For the text-containing cell, return its midpoint in (X, Y) coordinate format. 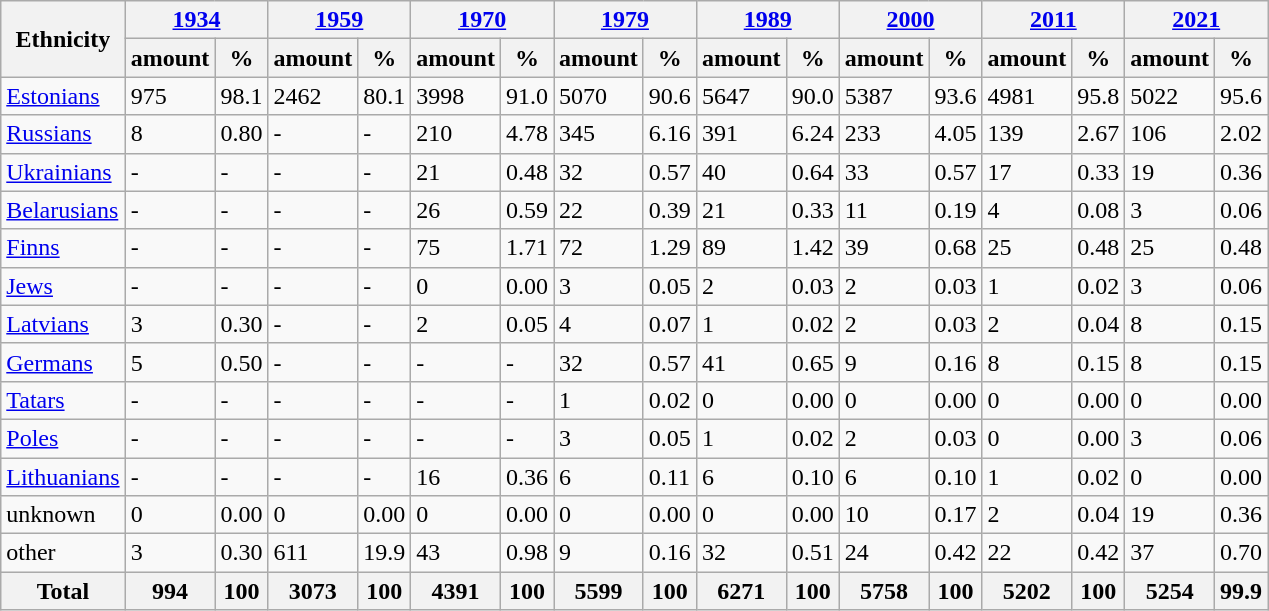
Russians (63, 134)
Ukrainians (63, 172)
0.11 (670, 477)
0.80 (242, 134)
Germans (63, 362)
0.07 (670, 324)
994 (170, 591)
0.64 (812, 172)
4.05 (956, 134)
33 (884, 172)
4.78 (526, 134)
5070 (599, 96)
39 (884, 248)
90.6 (670, 96)
19.9 (384, 553)
3073 (313, 591)
43 (456, 553)
210 (456, 134)
5202 (1027, 591)
1989 (768, 20)
41 (741, 362)
93.6 (956, 96)
5647 (741, 96)
2.67 (1098, 134)
0.65 (812, 362)
24 (884, 553)
90.0 (812, 96)
0.59 (526, 210)
Tatars (63, 400)
95.8 (1098, 96)
5254 (1170, 591)
3998 (456, 96)
Ethnicity (63, 39)
6.24 (812, 134)
17 (1027, 172)
Lithuanians (63, 477)
40 (741, 172)
Finns (63, 248)
106 (1170, 134)
2462 (313, 96)
Jews (63, 286)
233 (884, 134)
1979 (626, 20)
5758 (884, 591)
other (63, 553)
99.9 (1242, 591)
Latvians (63, 324)
26 (456, 210)
91.0 (526, 96)
98.1 (242, 96)
1.42 (812, 248)
0.17 (956, 515)
0.98 (526, 553)
0.70 (1242, 553)
0.39 (670, 210)
345 (599, 134)
0.68 (956, 248)
95.6 (1242, 96)
37 (1170, 553)
Estonians (63, 96)
1.29 (670, 248)
0.51 (812, 553)
11 (884, 210)
1934 (196, 20)
4391 (456, 591)
6271 (741, 591)
Total (63, 591)
0.50 (242, 362)
75 (456, 248)
1959 (340, 20)
89 (741, 248)
5599 (599, 591)
Poles (63, 438)
975 (170, 96)
16 (456, 477)
611 (313, 553)
5 (170, 362)
80.1 (384, 96)
139 (1027, 134)
391 (741, 134)
5022 (1170, 96)
unknown (63, 515)
2000 (910, 20)
4981 (1027, 96)
6.16 (670, 134)
1.71 (526, 248)
2021 (1196, 20)
10 (884, 515)
2011 (1054, 20)
2.02 (1242, 134)
Belarusians (63, 210)
1970 (482, 20)
5387 (884, 96)
0.19 (956, 210)
72 (599, 248)
0.08 (1098, 210)
